Find where the given text appears and provide that cell's center as (X, Y) coordinate. 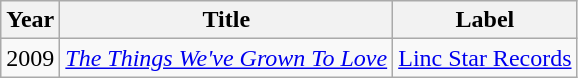
Title (226, 20)
2009 (30, 58)
Year (30, 20)
The Things We've Grown To Love (226, 58)
Linc Star Records (485, 58)
Label (485, 20)
